Find where the given text appears and provide that cell's center as [x, y] coordinate. 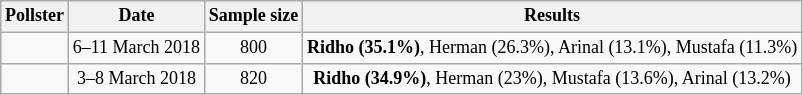
6–11 March 2018 [136, 48]
Sample size [253, 16]
3–8 March 2018 [136, 78]
800 [253, 48]
Results [552, 16]
Ridho (34.9%), Herman (23%), Mustafa (13.6%), Arinal (13.2%) [552, 78]
820 [253, 78]
Pollster [35, 16]
Date [136, 16]
Ridho (35.1%), Herman (26.3%), Arinal (13.1%), Mustafa (11.3%) [552, 48]
